From the cell containing the given text, extract its center point as (X, Y) coordinate. 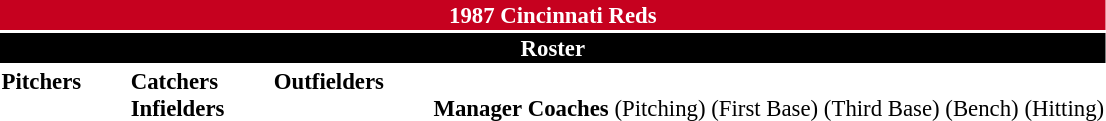
Roster (553, 48)
1987 Cincinnati Reds (553, 15)
